Find where the given text appears and provide that cell's center as [x, y] coordinate. 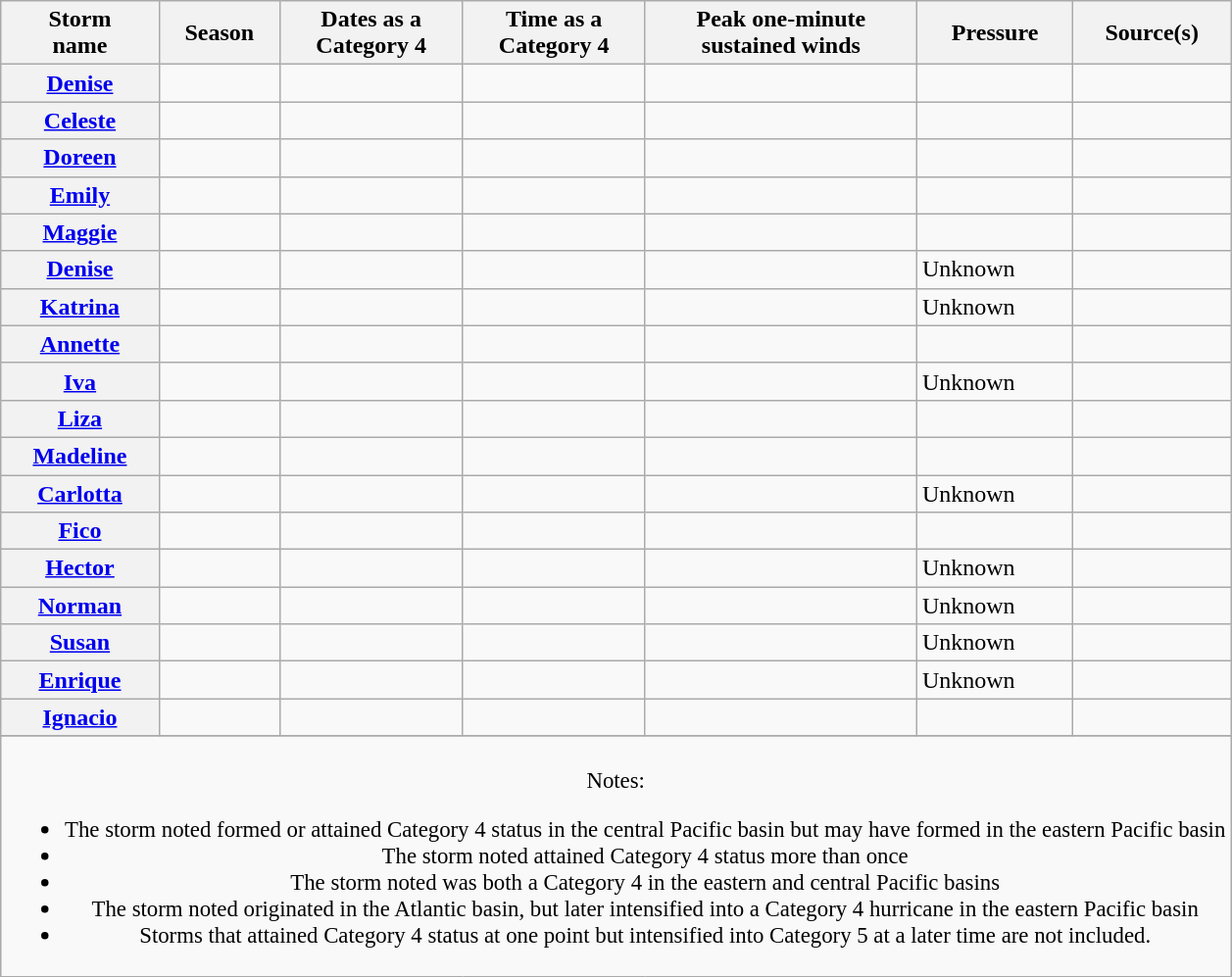
Time as aCategory 4 [554, 33]
Susan [80, 643]
Emily [80, 195]
Madeline [80, 456]
Dates as aCategory 4 [370, 33]
Peak one-minutesustained winds [780, 33]
Liza [80, 418]
Source(s) [1153, 33]
Carlotta [80, 493]
Season [220, 33]
Norman [80, 606]
Ignacio [80, 717]
Doreen [80, 158]
Annette [80, 344]
Iva [80, 381]
Katrina [80, 307]
Enrique [80, 680]
Celeste [80, 121]
Fico [80, 531]
Pressure [994, 33]
Stormname [80, 33]
Maggie [80, 232]
Hector [80, 568]
